Search for the cell housing the specified text and yield its (x, y) center coordinate. 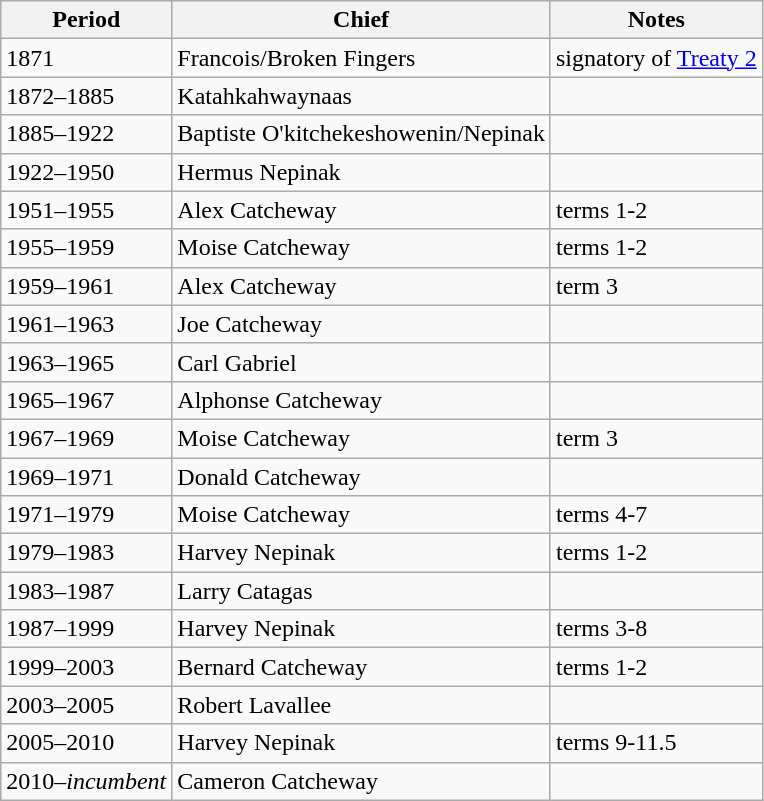
1951–1955 (86, 210)
1872–1885 (86, 96)
1885–1922 (86, 134)
Bernard Catcheway (362, 667)
Hermus Nepinak (362, 172)
Francois/Broken Fingers (362, 58)
Cameron Catcheway (362, 781)
1999–2003 (86, 667)
1955–1959 (86, 248)
terms 4-7 (656, 515)
Alphonse Catcheway (362, 400)
1963–1965 (86, 362)
terms 3-8 (656, 629)
Period (86, 20)
Larry Catagas (362, 591)
Robert Lavallee (362, 705)
1871 (86, 58)
Notes (656, 20)
1961–1963 (86, 324)
Donald Catcheway (362, 477)
2003–2005 (86, 705)
1979–1983 (86, 553)
1959–1961 (86, 286)
1967–1969 (86, 438)
Katahkahwaynaas (362, 96)
terms 9-11.5 (656, 743)
Joe Catcheway (362, 324)
1922–1950 (86, 172)
Baptiste O'kitchekeshowenin/Nepinak (362, 134)
2005–2010 (86, 743)
Chief (362, 20)
1971–1979 (86, 515)
Carl Gabriel (362, 362)
1969–1971 (86, 477)
2010–incumbent (86, 781)
1965–1967 (86, 400)
1987–1999 (86, 629)
signatory of Treaty 2 (656, 58)
1983–1987 (86, 591)
